Scan for the cell matching the given text and deliver its (x, y) coordinate at center. 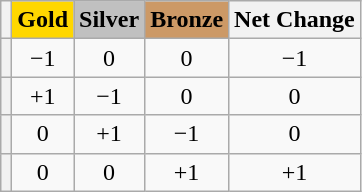
Bronze (187, 20)
Silver (110, 20)
Gold (43, 20)
Net Change (295, 20)
